Pinpoint the cell where the given text exists, returning its [X, Y] midpoint coordinate. 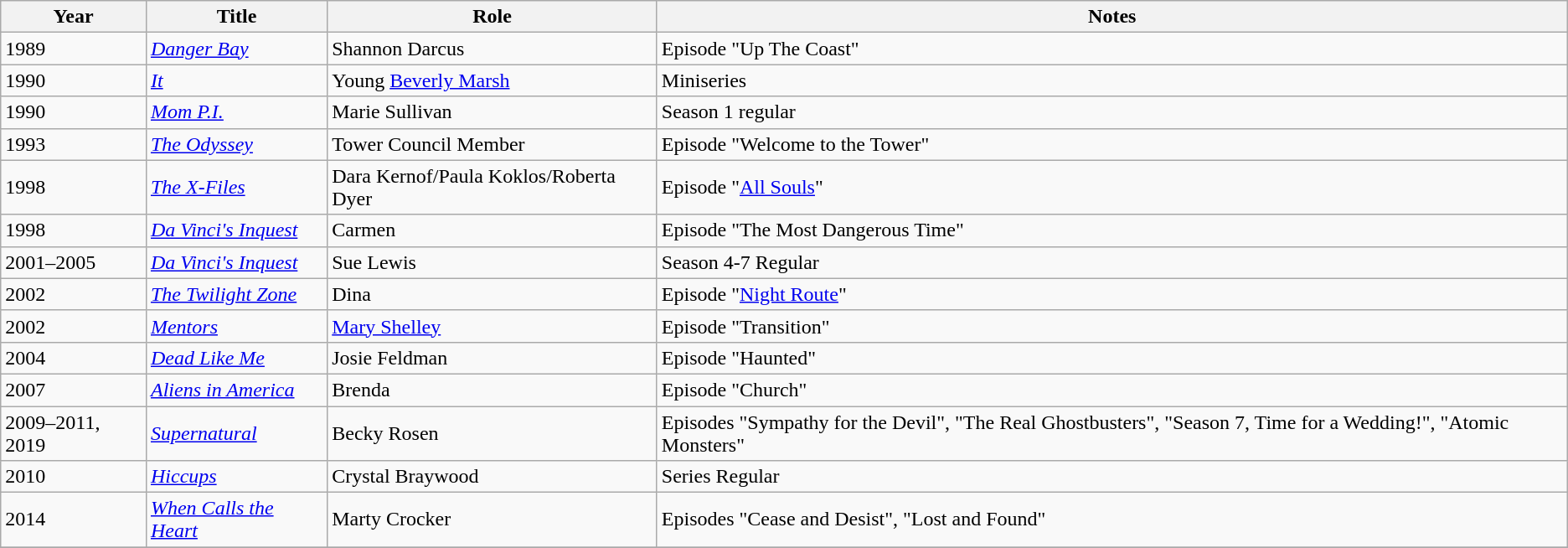
Miniseries [1112, 80]
Year [74, 17]
The Odyssey [236, 144]
The Twilight Zone [236, 294]
Marty Crocker [493, 520]
Young Beverly Marsh [493, 80]
Episode "The Most Dangerous Time" [1112, 230]
Danger Bay [236, 49]
Carmen [493, 230]
2010 [74, 477]
Becky Rosen [493, 432]
Brenda [493, 390]
2007 [74, 390]
Episodes "Cease and Desist", "Lost and Found" [1112, 520]
Shannon Darcus [493, 49]
When Calls the Heart [236, 520]
Tower Council Member [493, 144]
Aliens in America [236, 390]
2001–2005 [74, 262]
Dead Like Me [236, 358]
2014 [74, 520]
Episode "Up The Coast" [1112, 49]
Title [236, 17]
Mom P.I. [236, 112]
Episodes "Sympathy for the Devil", "The Real Ghostbusters", "Season 7, Time for a Wedding!", "Atomic Monsters" [1112, 432]
Episode "Church" [1112, 390]
Marie Sullivan [493, 112]
The X-Files [236, 188]
Dara Kernof/Paula Koklos/Roberta Dyer [493, 188]
1993 [74, 144]
Hiccups [236, 477]
Notes [1112, 17]
Episode "Transition" [1112, 326]
Sue Lewis [493, 262]
It [236, 80]
Crystal Braywood [493, 477]
1989 [74, 49]
Episode "Night Route" [1112, 294]
Mary Shelley [493, 326]
Mentors [236, 326]
Role [493, 17]
Supernatural [236, 432]
Season 1 regular [1112, 112]
Josie Feldman [493, 358]
Dina [493, 294]
2004 [74, 358]
2009–2011, 2019 [74, 432]
Episode "Welcome to the Tower" [1112, 144]
Series Regular [1112, 477]
Episode "All Souls" [1112, 188]
Season 4-7 Regular [1112, 262]
Episode "Haunted" [1112, 358]
